Identify which cell holds the provided text, then report its (x, y) central coordinate. 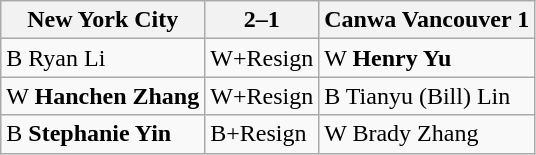
B+Resign (262, 134)
B Tianyu (Bill) Lin (427, 96)
B Ryan Li (103, 58)
Canwa Vancouver 1 (427, 20)
B Stephanie Yin (103, 134)
2–1 (262, 20)
W Henry Yu (427, 58)
W Brady Zhang (427, 134)
New York City (103, 20)
W Hanchen Zhang (103, 96)
